Scan for the cell matching the given text and deliver its (x, y) coordinate at center. 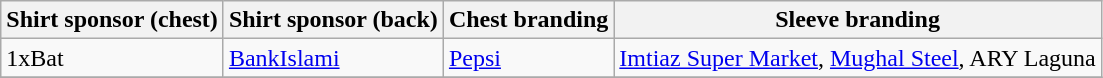
1xBat (112, 58)
Shirt sponsor (back) (333, 20)
Sleeve branding (858, 20)
Chest branding (528, 20)
Shirt sponsor (chest) (112, 20)
Pepsi (528, 58)
Imtiaz Super Market, Mughal Steel, ARY Laguna (858, 58)
BankIslami (333, 58)
